Detect which cell encompasses the target text, then output its (X, Y) center coordinate. 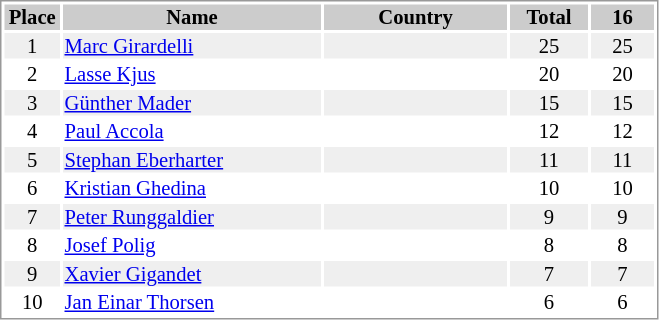
3 (32, 103)
Paul Accola (192, 131)
Total (549, 17)
Lasse Kjus (192, 75)
1 (32, 46)
Günther Mader (192, 103)
16 (622, 17)
Stephan Eberharter (192, 160)
Kristian Ghedina (192, 189)
2 (32, 75)
5 (32, 160)
Place (32, 17)
Country (416, 17)
Xavier Gigandet (192, 274)
Jan Einar Thorsen (192, 303)
Name (192, 17)
4 (32, 131)
Peter Runggaldier (192, 217)
Josef Polig (192, 245)
Marc Girardelli (192, 46)
